Return the (X, Y) coordinate for the center point of the cell that contains the specified text.  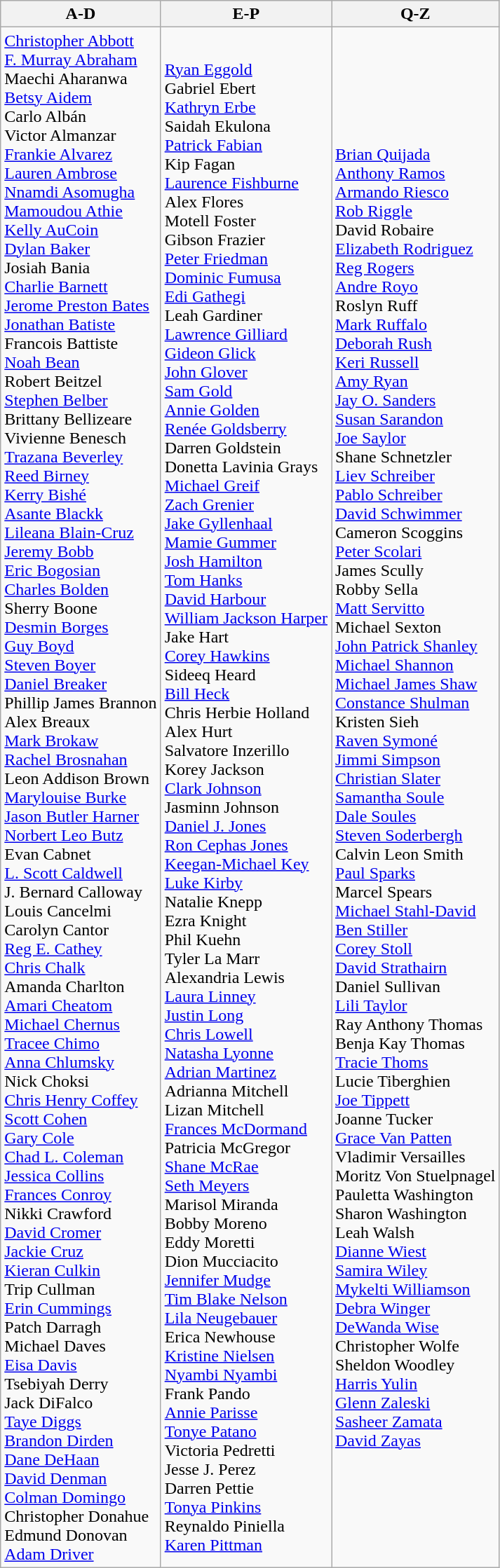
E-P (245, 14)
A-D (81, 14)
Q-Z (415, 14)
